Output the (X, Y) coordinate of the center of the cell containing the given text.  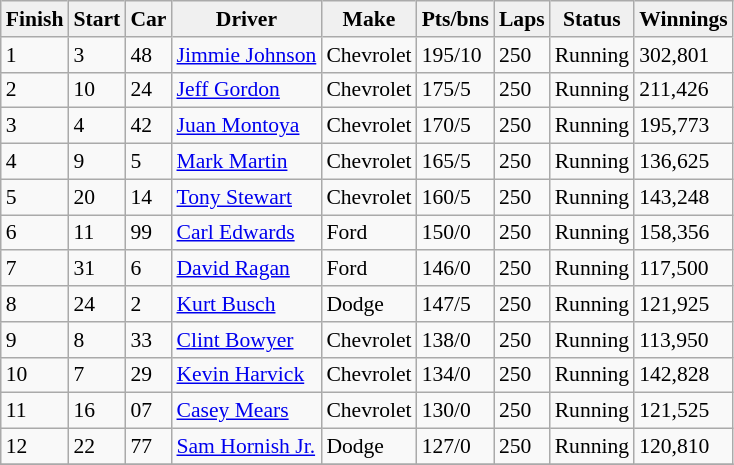
147/5 (456, 304)
150/0 (456, 233)
Status (592, 19)
121,925 (684, 304)
Tony Stewart (246, 197)
Car (148, 19)
99 (148, 233)
16 (96, 411)
Casey Mears (246, 411)
195,773 (684, 126)
07 (148, 411)
127/0 (456, 447)
211,426 (684, 90)
142,828 (684, 375)
29 (148, 375)
146/0 (456, 269)
170/5 (456, 126)
Carl Edwards (246, 233)
Laps (522, 19)
33 (148, 340)
Driver (246, 19)
Mark Martin (246, 162)
48 (148, 55)
77 (148, 447)
134/0 (456, 375)
Jimmie Johnson (246, 55)
143,248 (684, 197)
120,810 (684, 447)
138/0 (456, 340)
302,801 (684, 55)
1 (35, 55)
113,950 (684, 340)
175/5 (456, 90)
195/10 (456, 55)
Kurt Busch (246, 304)
Kevin Harvick (246, 375)
Finish (35, 19)
158,356 (684, 233)
14 (148, 197)
Sam Hornish Jr. (246, 447)
31 (96, 269)
Jeff Gordon (246, 90)
20 (96, 197)
Make (368, 19)
22 (96, 447)
160/5 (456, 197)
12 (35, 447)
Clint Bowyer (246, 340)
Juan Montoya (246, 126)
121,525 (684, 411)
David Ragan (246, 269)
42 (148, 126)
130/0 (456, 411)
Pts/bns (456, 19)
Start (96, 19)
165/5 (456, 162)
Winnings (684, 19)
136,625 (684, 162)
117,500 (684, 269)
